For the text-containing cell, return its midpoint in (x, y) coordinate format. 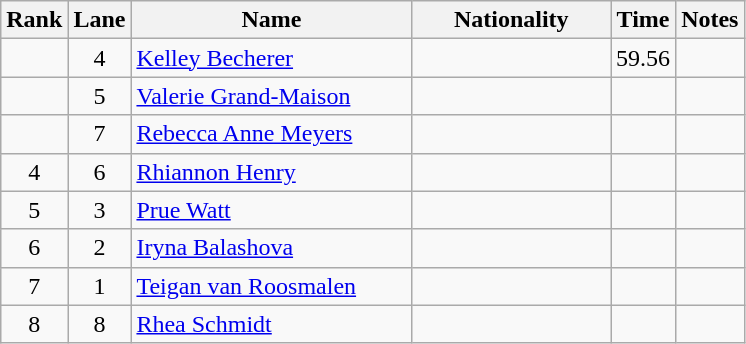
Kelley Becherer (272, 58)
59.56 (644, 58)
Prue Watt (272, 210)
Notes (710, 20)
Rebecca Anne Meyers (272, 134)
Rhea Schmidt (272, 324)
1 (100, 286)
Time (644, 20)
Rhiannon Henry (272, 172)
Rank (34, 20)
2 (100, 248)
Lane (100, 20)
Iryna Balashova (272, 248)
Valerie Grand-Maison (272, 96)
Nationality (512, 20)
3 (100, 210)
Name (272, 20)
Teigan van Roosmalen (272, 286)
